Locate the cell with the specified text and output its [x, y] center coordinate. 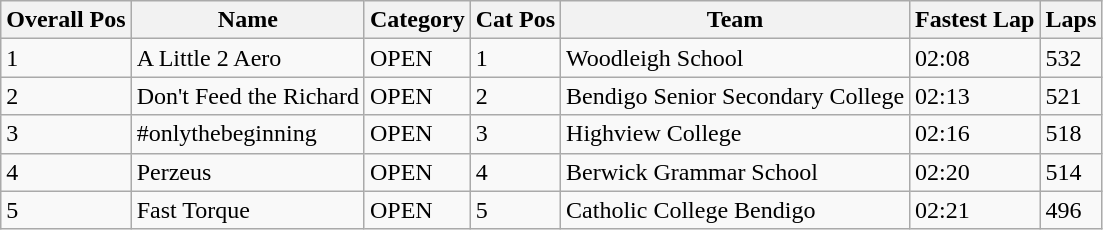
Overall Pos [66, 20]
Cat Pos [515, 20]
Woodleigh School [736, 58]
Bendigo Senior Secondary College [736, 96]
Fastest Lap [975, 20]
514 [1071, 172]
Team [736, 20]
Laps [1071, 20]
Name [248, 20]
532 [1071, 58]
Perzeus [248, 172]
Category [417, 20]
02:21 [975, 210]
496 [1071, 210]
#onlythebeginning [248, 134]
02:20 [975, 172]
Don't Feed the Richard [248, 96]
521 [1071, 96]
02:16 [975, 134]
Berwick Grammar School [736, 172]
518 [1071, 134]
Highview College [736, 134]
02:08 [975, 58]
Catholic College Bendigo [736, 210]
Fast Torque [248, 210]
02:13 [975, 96]
A Little 2 Aero [248, 58]
